Return [x, y] of the center of cell containing provided text 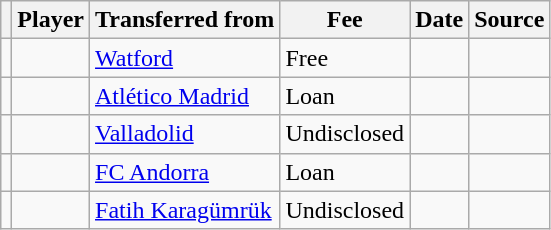
Atlético Madrid [185, 96]
Date [440, 20]
Free [345, 58]
Transferred from [185, 20]
Fatih Karagümrük [185, 210]
Fee [345, 20]
FC Andorra [185, 172]
Watford [185, 58]
Source [510, 20]
Player [51, 20]
Valladolid [185, 134]
